For the text-containing cell, return its midpoint in (X, Y) coordinate format. 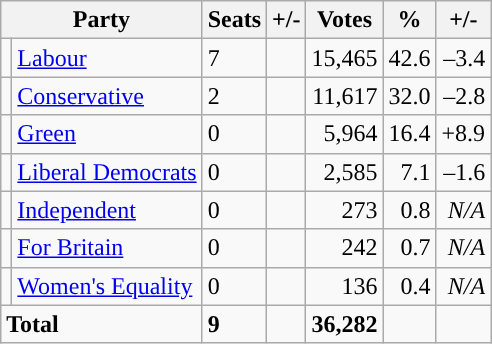
Seats (234, 20)
7.1 (410, 172)
42.6 (410, 58)
0.8 (410, 210)
11,617 (344, 96)
2,585 (344, 172)
Liberal Democrats (107, 172)
Labour (107, 58)
Party (102, 20)
15,465 (344, 58)
For Britain (107, 248)
16.4 (410, 134)
36,282 (344, 324)
Conservative (107, 96)
5,964 (344, 134)
Total (102, 324)
Green (107, 134)
0.4 (410, 286)
2 (234, 96)
Votes (344, 20)
7 (234, 58)
273 (344, 210)
–2.8 (464, 96)
+8.9 (464, 134)
242 (344, 248)
–1.6 (464, 172)
136 (344, 286)
–3.4 (464, 58)
% (410, 20)
Independent (107, 210)
32.0 (410, 96)
9 (234, 324)
Women's Equality (107, 286)
0.7 (410, 248)
